Scan for the cell matching the given text and deliver its [x, y] coordinate at center. 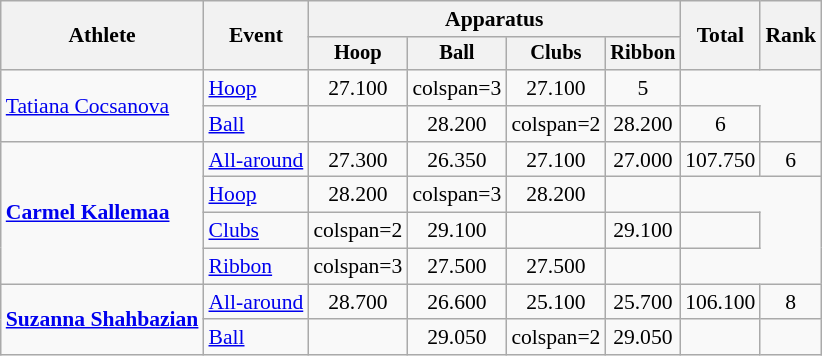
5 [642, 88]
25.700 [642, 302]
Athlete [102, 36]
27.000 [642, 160]
Apparatus [494, 19]
Tatiana Cocsanova [102, 106]
Carmel Kallemaa [102, 213]
Rank [790, 36]
25.100 [556, 302]
28.700 [358, 302]
Total [720, 36]
Suzanna Shahbazian [102, 320]
106.100 [720, 302]
8 [790, 302]
27.300 [358, 160]
26.600 [456, 302]
Event [256, 36]
26.350 [456, 160]
107.750 [720, 160]
